Output the (x, y) coordinate of the center of the cell containing the given text.  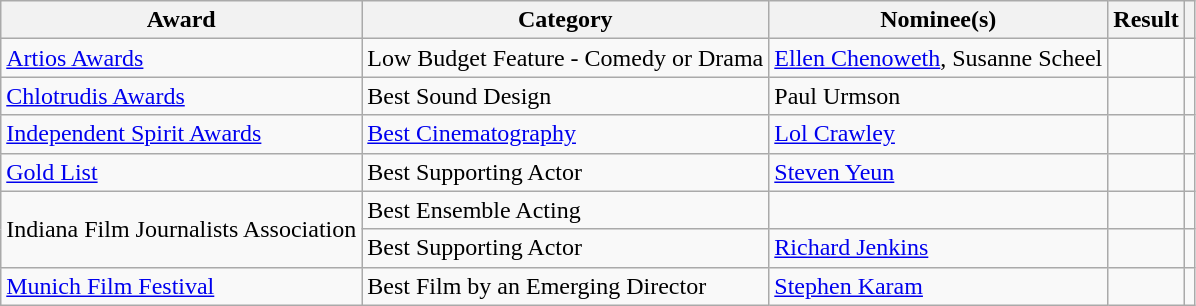
Steven Yeun (938, 172)
Lol Crawley (938, 134)
Best Cinematography (566, 134)
Best Ensemble Acting (566, 210)
Low Budget Feature - Comedy or Drama (566, 58)
Munich Film Festival (182, 286)
Paul Urmson (938, 96)
Result (1146, 20)
Stephen Karam (938, 286)
Chlotrudis Awards (182, 96)
Gold List (182, 172)
Indiana Film Journalists Association (182, 229)
Nominee(s) (938, 20)
Richard Jenkins (938, 248)
Category (566, 20)
Best Film by an Emerging Director (566, 286)
Ellen Chenoweth, Susanne Scheel (938, 58)
Award (182, 20)
Independent Spirit Awards (182, 134)
Best Sound Design (566, 96)
Artios Awards (182, 58)
